Pinpoint the cell where the given text exists, returning its [x, y] midpoint coordinate. 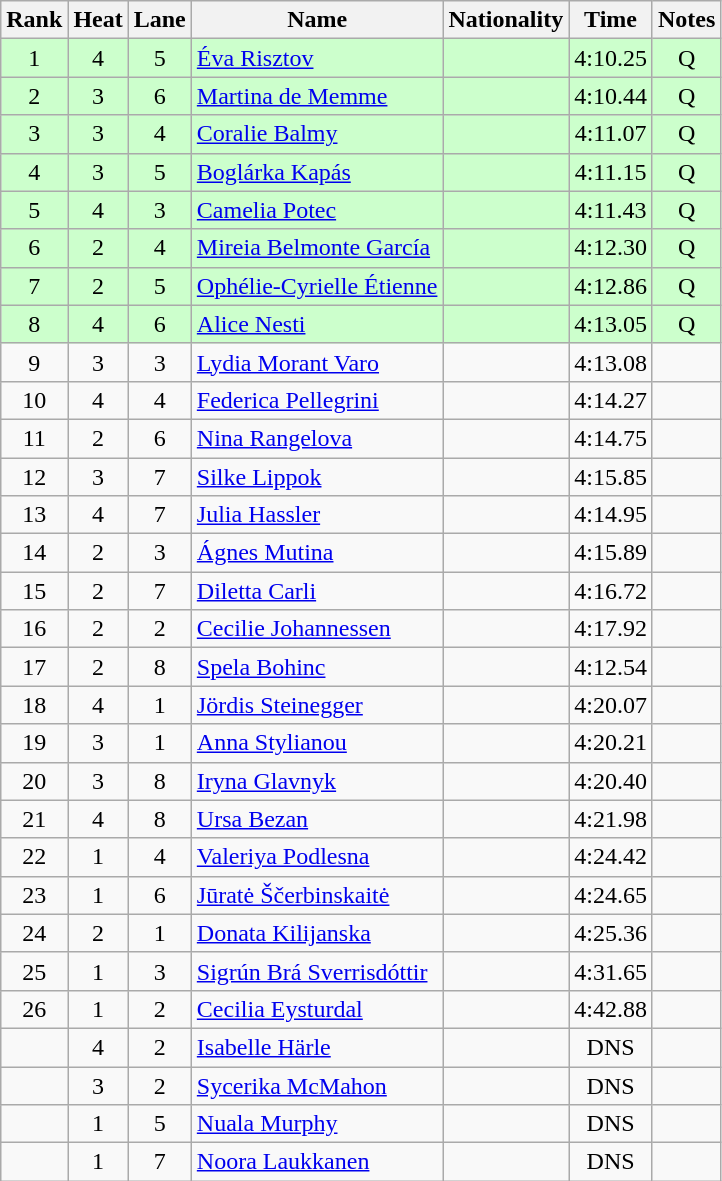
Lydia Morant Varo [317, 362]
Ágnes Mutina [317, 553]
Spela Bohinc [317, 667]
4:11.43 [611, 210]
19 [34, 743]
Silke Lippok [317, 477]
16 [34, 629]
4:25.36 [611, 933]
Lane [160, 20]
11 [34, 438]
24 [34, 933]
Mireia Belmonte García [317, 248]
10 [34, 400]
9 [34, 362]
4:20.21 [611, 743]
Coralie Balmy [317, 134]
Federica Pellegrini [317, 400]
4:31.65 [611, 971]
23 [34, 895]
Alice Nesti [317, 324]
Iryna Glavnyk [317, 781]
Isabelle Härle [317, 1047]
Heat [98, 20]
4:16.72 [611, 591]
Julia Hassler [317, 515]
4:11.15 [611, 172]
12 [34, 477]
4:14.75 [611, 438]
4:20.07 [611, 705]
4:14.95 [611, 515]
Notes [686, 20]
Ursa Bezan [317, 819]
4:20.40 [611, 781]
4:12.86 [611, 286]
Time [611, 20]
Nuala Murphy [317, 1124]
4:14.27 [611, 400]
Nationality [506, 20]
Martina de Memme [317, 96]
4:24.65 [611, 895]
Cecilia Eysturdal [317, 1009]
4:12.54 [611, 667]
4:42.88 [611, 1009]
4:13.05 [611, 324]
Cecilie Johannessen [317, 629]
Rank [34, 20]
Boglárka Kapás [317, 172]
Name [317, 20]
4:10.44 [611, 96]
Ophélie-Cyrielle Étienne [317, 286]
4:17.92 [611, 629]
4:15.85 [611, 477]
17 [34, 667]
20 [34, 781]
21 [34, 819]
Noora Laukkanen [317, 1162]
Jūratė Ščerbinskaitė [317, 895]
25 [34, 971]
Anna Stylianou [317, 743]
4:11.07 [611, 134]
Sycerika McMahon [317, 1085]
13 [34, 515]
Jördis Steinegger [317, 705]
4:12.30 [611, 248]
4:21.98 [611, 819]
Éva Risztov [317, 58]
15 [34, 591]
Donata Kilijanska [317, 933]
4:13.08 [611, 362]
Camelia Potec [317, 210]
4:15.89 [611, 553]
Diletta Carli [317, 591]
4:24.42 [611, 857]
Nina Rangelova [317, 438]
26 [34, 1009]
Valeriya Podlesna [317, 857]
22 [34, 857]
4:10.25 [611, 58]
18 [34, 705]
Sigrún Brá Sverrisdóttir [317, 971]
14 [34, 553]
